Determine the (x, y) coordinate at the center of the cell enclosing the given text.  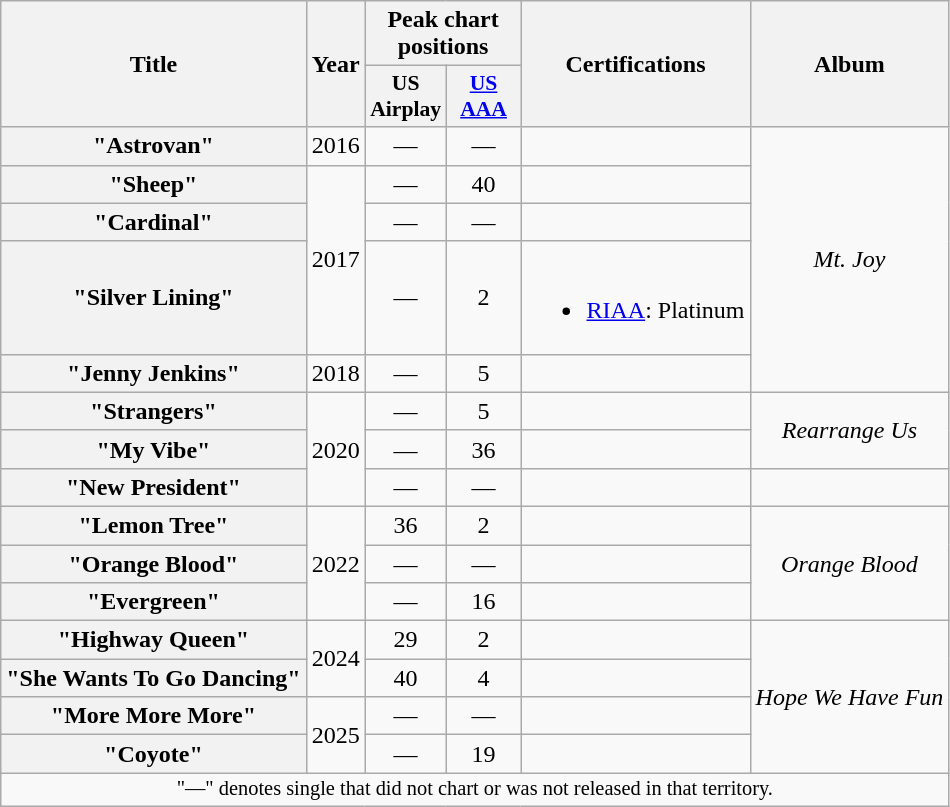
Certifications (636, 64)
Title (154, 64)
Year (336, 64)
RIAA: Platinum (636, 298)
"Strangers" (154, 411)
"My Vibe" (154, 449)
2018 (336, 373)
"New President" (154, 487)
2020 (336, 449)
Hope We Have Fun (850, 697)
Album (850, 64)
2017 (336, 260)
Orange Blood (850, 563)
"Astrovan" (154, 146)
"Coyote" (154, 754)
"Highway Queen" (154, 640)
"Jenny Jenkins" (154, 373)
Rearrange Us (850, 430)
4 (484, 678)
2025 (336, 735)
US Airplay (406, 96)
"—" denotes single that did not chart or was not released in that territory. (475, 790)
"Sheep" (154, 184)
16 (484, 602)
"Cardinal" (154, 222)
"She Wants To Go Dancing" (154, 678)
USAAA (484, 96)
"Lemon Tree" (154, 525)
"Orange Blood" (154, 563)
2022 (336, 563)
"More More More" (154, 716)
29 (406, 640)
"Evergreen" (154, 602)
"Silver Lining" (154, 298)
Peak chart positions (443, 34)
2016 (336, 146)
19 (484, 754)
Mt. Joy (850, 260)
2024 (336, 659)
